Find where the given text appears and provide that cell's center as (X, Y) coordinate. 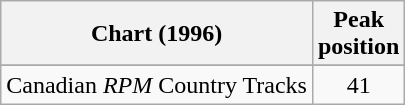
Peakposition (358, 34)
Chart (1996) (157, 34)
Canadian RPM Country Tracks (157, 85)
41 (358, 85)
